Identify which cell holds the provided text, then report its [X, Y] central coordinate. 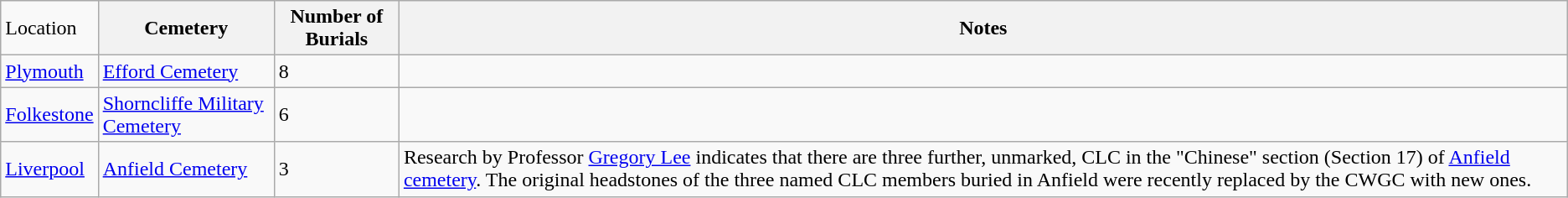
Number of Burials [337, 29]
Cemetery [186, 29]
Folkestone [49, 114]
Anfield Cemetery [186, 169]
Efford Cemetery [186, 71]
Plymouth [49, 71]
6 [337, 114]
Liverpool [49, 169]
Shorncliffe Military Cemetery [186, 114]
3 [337, 169]
8 [337, 71]
Notes [983, 29]
Location [49, 29]
